Output the (x, y) coordinate of the center of the cell containing the given text.  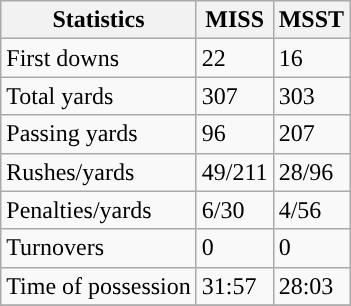
Rushes/yards (99, 172)
303 (311, 96)
96 (234, 134)
31:57 (234, 286)
49/211 (234, 172)
4/56 (311, 210)
307 (234, 96)
6/30 (234, 210)
Penalties/yards (99, 210)
207 (311, 134)
28/96 (311, 172)
16 (311, 58)
Time of possession (99, 286)
Statistics (99, 20)
MSST (311, 20)
28:03 (311, 286)
First downs (99, 58)
Passing yards (99, 134)
22 (234, 58)
Total yards (99, 96)
MISS (234, 20)
Turnovers (99, 248)
